Scan for the cell matching the given text and deliver its (x, y) coordinate at center. 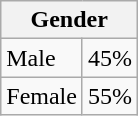
Male (42, 58)
Gender (70, 20)
45% (110, 58)
55% (110, 96)
Female (42, 96)
